Locate the cell with the specified text and output its (x, y) center coordinate. 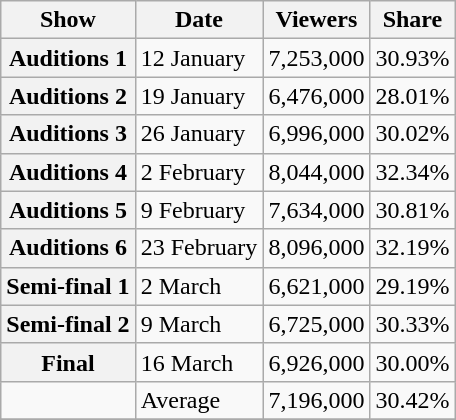
8,044,000 (316, 172)
Auditions 6 (68, 248)
6,621,000 (316, 286)
Viewers (316, 20)
6,476,000 (316, 96)
30.00% (412, 362)
16 March (199, 362)
Semi-final 1 (68, 286)
26 January (199, 134)
29.19% (412, 286)
9 February (199, 210)
Auditions 1 (68, 58)
8,096,000 (316, 248)
23 February (199, 248)
19 January (199, 96)
9 March (199, 324)
Average (199, 400)
2 February (199, 172)
6,926,000 (316, 362)
Auditions 4 (68, 172)
Semi-final 2 (68, 324)
6,996,000 (316, 134)
32.34% (412, 172)
Share (412, 20)
30.93% (412, 58)
32.19% (412, 248)
28.01% (412, 96)
Auditions 5 (68, 210)
Final (68, 362)
7,196,000 (316, 400)
12 January (199, 58)
30.81% (412, 210)
7,253,000 (316, 58)
30.42% (412, 400)
2 March (199, 286)
30.33% (412, 324)
Auditions 3 (68, 134)
Show (68, 20)
Date (199, 20)
7,634,000 (316, 210)
30.02% (412, 134)
6,725,000 (316, 324)
Auditions 2 (68, 96)
